Locate the cell with the specified text and output its [x, y] center coordinate. 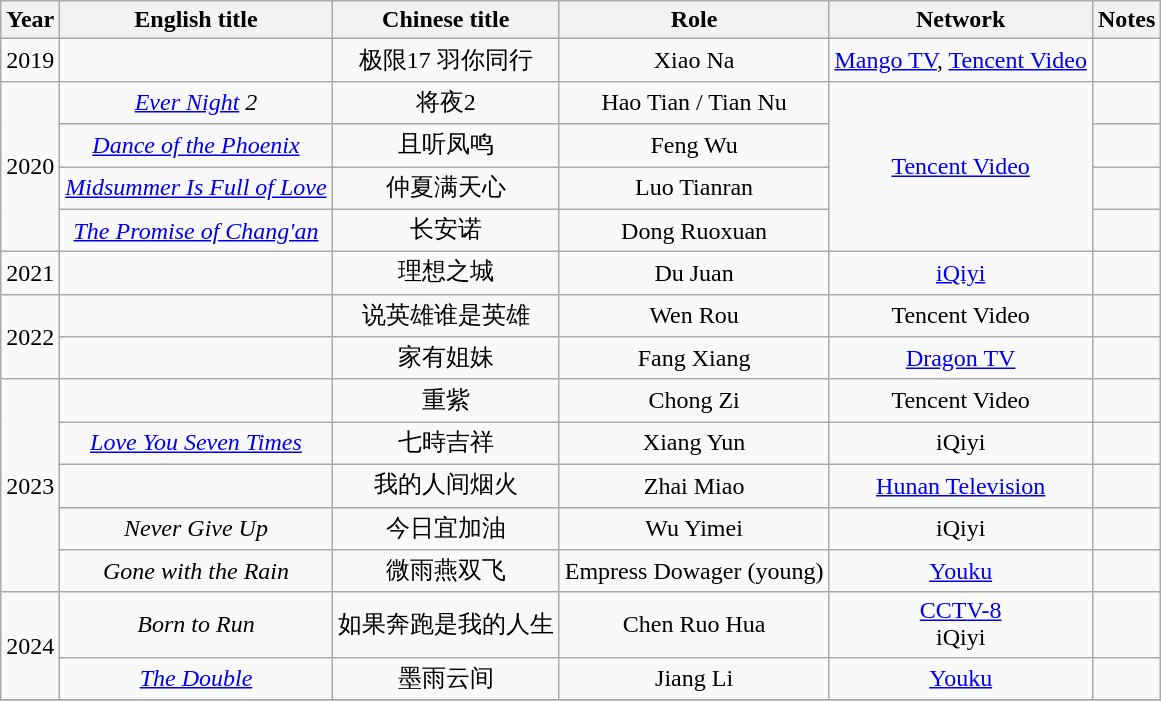
墨雨云间 [446, 678]
七時吉祥 [446, 444]
Jiang Li [694, 678]
Notes [1126, 20]
Gone with the Rain [196, 572]
将夜2 [446, 102]
Zhai Miao [694, 486]
我的人间烟火 [446, 486]
仲夏满天心 [446, 188]
2023 [30, 486]
Du Juan [694, 274]
Fang Xiang [694, 358]
Year [30, 20]
重紫 [446, 400]
Midsummer Is Full of Love [196, 188]
Wu Yimei [694, 528]
Chong Zi [694, 400]
Xiang Yun [694, 444]
Feng Wu [694, 146]
Luo Tianran [694, 188]
Chinese title [446, 20]
Hao Tian / Tian Nu [694, 102]
Mango TV, Tencent Video [961, 60]
2022 [30, 336]
CCTV-8iQiyi [961, 624]
Dragon TV [961, 358]
Ever Night 2 [196, 102]
Empress Dowager (young) [694, 572]
English title [196, 20]
今日宜加油 [446, 528]
Chen Ruo Hua [694, 624]
Xiao Na [694, 60]
极限17 羽你同行 [446, 60]
2019 [30, 60]
Role [694, 20]
家有姐妹 [446, 358]
Wen Rou [694, 316]
Never Give Up [196, 528]
2024 [30, 646]
说英雄谁是英雄 [446, 316]
且听凤鸣 [446, 146]
Love You Seven Times [196, 444]
Born to Run [196, 624]
Network [961, 20]
2021 [30, 274]
长安诺 [446, 230]
2020 [30, 166]
Dance of the Phoenix [196, 146]
如果奔跑是我的人生 [446, 624]
微雨燕双飞 [446, 572]
Dong Ruoxuan [694, 230]
The Promise of Chang'an [196, 230]
The Double [196, 678]
理想之城 [446, 274]
Hunan Television [961, 486]
